From the cell containing the given text, extract its center point as [X, Y] coordinate. 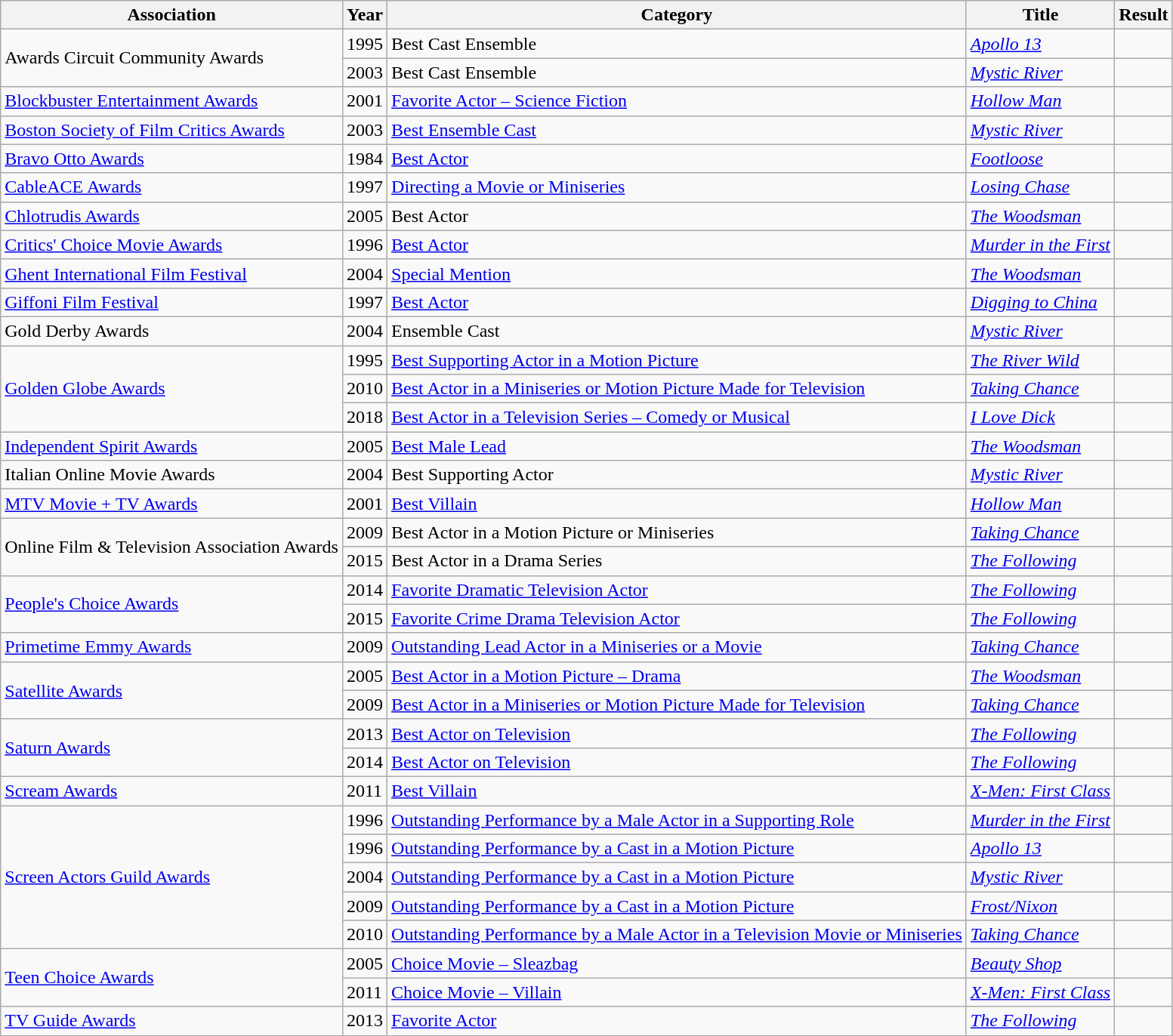
1984 [364, 159]
Bravo Otto Awards [172, 159]
Primetime Emmy Awards [172, 647]
Result [1144, 15]
Beauty Shop [1040, 964]
Outstanding Performance by a Male Actor in a Supporting Role [677, 819]
Online Film & Television Association Awards [172, 547]
Best Actor in a Drama Series [677, 561]
Boston Society of Film Critics Awards [172, 130]
CableACE Awards [172, 187]
Best Male Lead [677, 446]
Best Supporting Actor in a Motion Picture [677, 360]
Title [1040, 15]
The River Wild [1040, 360]
Favorite Actor – Science Fiction [677, 101]
Best Ensemble Cast [677, 130]
Critics' Choice Movie Awards [172, 245]
Ghent International Film Festival [172, 273]
Choice Movie – Villain [677, 992]
Chlotrudis Awards [172, 216]
Choice Movie – Sleazbag [677, 964]
Special Mention [677, 273]
Favorite Actor [677, 1021]
Association [172, 15]
2018 [364, 418]
Teen Choice Awards [172, 978]
Ensemble Cast [677, 331]
Favorite Dramatic Television Actor [677, 590]
Outstanding Performance by a Male Actor in a Television Movie or Miniseries [677, 935]
Awards Circuit Community Awards [172, 58]
Frost/Nixon [1040, 906]
Italian Online Movie Awards [172, 475]
Losing Chase [1040, 187]
Independent Spirit Awards [172, 446]
Screen Actors Guild Awards [172, 877]
TV Guide Awards [172, 1021]
Giffoni Film Festival [172, 302]
Outstanding Lead Actor in a Miniseries or a Movie [677, 647]
Digging to China [1040, 302]
Satellite Awards [172, 690]
Gold Derby Awards [172, 331]
Directing a Movie or Miniseries [677, 187]
Saturn Awards [172, 748]
Category [677, 15]
I Love Dick [1040, 418]
Scream Awards [172, 791]
Blockbuster Entertainment Awards [172, 101]
Best Supporting Actor [677, 475]
Best Actor in a Motion Picture – Drama [677, 676]
Best Actor in a Motion Picture or Miniseries [677, 532]
Footloose [1040, 159]
Year [364, 15]
Golden Globe Awards [172, 389]
Best Actor in a Television Series – Comedy or Musical [677, 418]
People's Choice Awards [172, 604]
Favorite Crime Drama Television Actor [677, 618]
MTV Movie + TV Awards [172, 504]
